Output the [X, Y] coordinate of the center of the cell containing the given text.  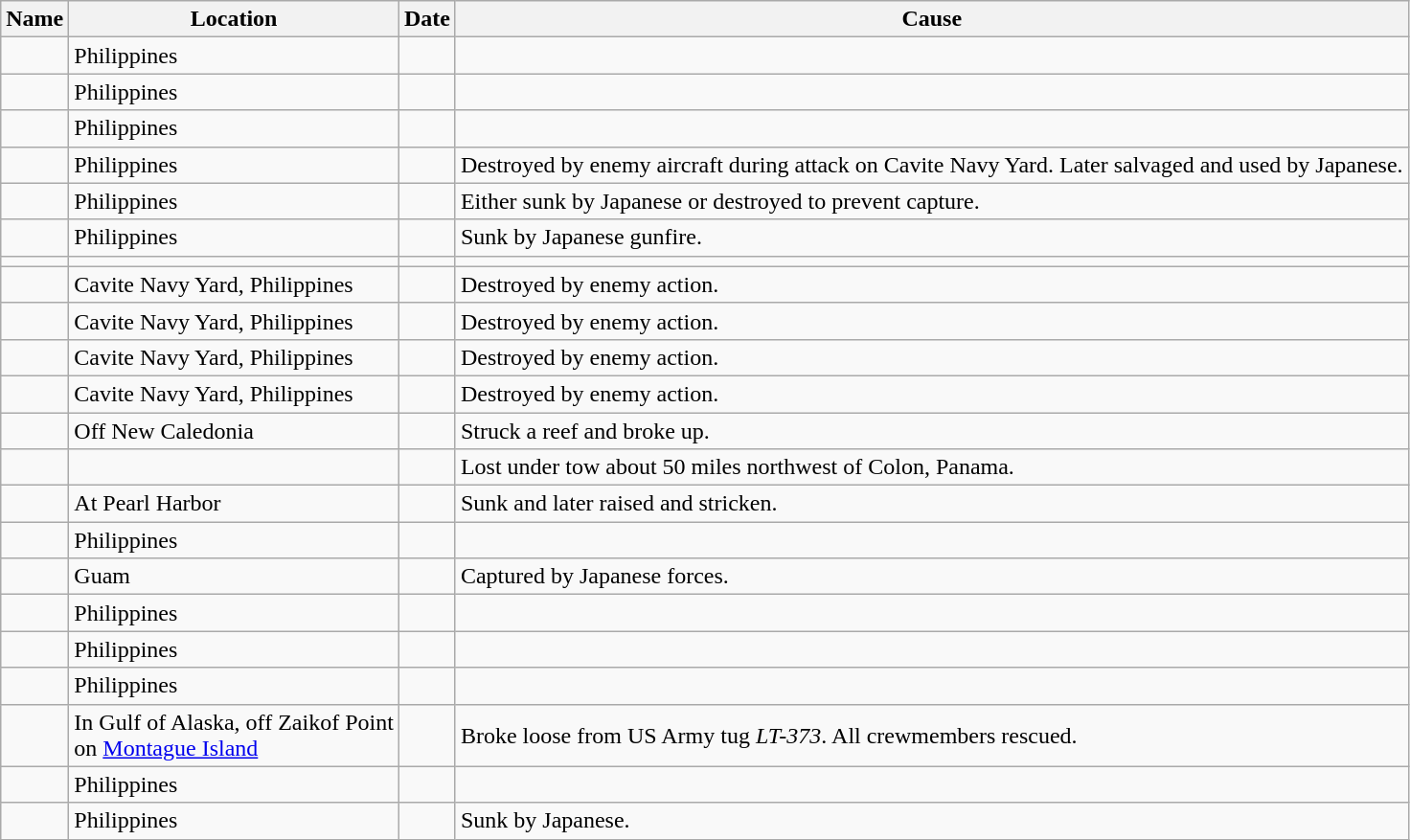
Lost under tow about 50 miles northwest of Colon, Panama. [931, 467]
Date [427, 19]
In Gulf of Alaska, off Zaikof Point on Montague Island [234, 736]
Name [34, 19]
Destroyed by enemy aircraft during attack on Cavite Navy Yard. Later salvaged and used by Japanese. [931, 165]
Either sunk by Japanese or destroyed to prevent capture. [931, 201]
Off New Caledonia [234, 430]
Guam [234, 577]
Sunk and later raised and stricken. [931, 504]
Location [234, 19]
Sunk by Japanese gunfire. [931, 238]
Struck a reef and broke up. [931, 430]
Cause [931, 19]
At Pearl Harbor [234, 504]
Sunk by Japanese. [931, 821]
Broke loose from US Army tug LT-373. All crewmembers rescued. [931, 736]
Captured by Japanese forces. [931, 577]
